Capture the cell that displays the provided text and extract its (X, Y) central coordinate. 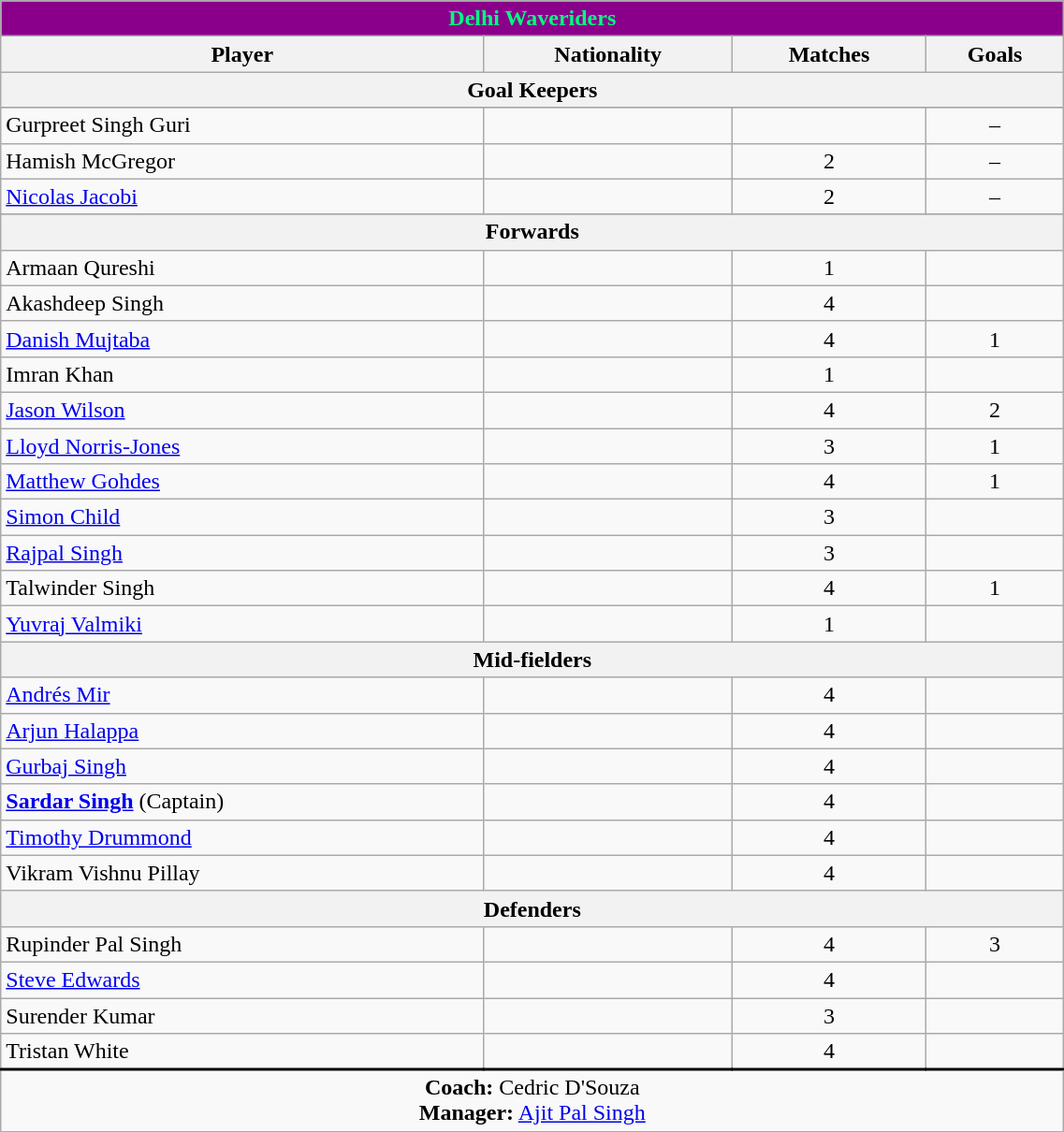
Delhi Waveriders (532, 19)
Armaan Qureshi (242, 268)
Lloyd Norris-Jones (242, 446)
Sardar Singh (Captain) (242, 802)
Nicolas Jacobi (242, 196)
Goal Keepers (532, 90)
Yuvraj Valmiki (242, 624)
Arjun Halappa (242, 731)
Danish Mujtaba (242, 339)
Rajpal Singh (242, 553)
Surender Kumar (242, 1015)
Gurpreet Singh Guri (242, 125)
Coach: Cedric D'Souza Manager: Ajit Pal Singh (532, 1100)
Defenders (532, 908)
Timothy Drummond (242, 837)
Hamish McGregor (242, 161)
Simon Child (242, 517)
Goals (995, 54)
Forwards (532, 232)
Vikram Vishnu Pillay (242, 873)
Akashdeep Singh (242, 303)
Talwinder Singh (242, 588)
Nationality (608, 54)
Gurbaj Singh (242, 766)
Player (242, 54)
Rupinder Pal Singh (242, 944)
Mid-fielders (532, 660)
Jason Wilson (242, 410)
Steve Edwards (242, 980)
Andrés Mir (242, 695)
Tristan White (242, 1052)
Matches (829, 54)
Matthew Gohdes (242, 482)
Imran Khan (242, 374)
